Find where the given text appears and provide that cell's center as (x, y) coordinate. 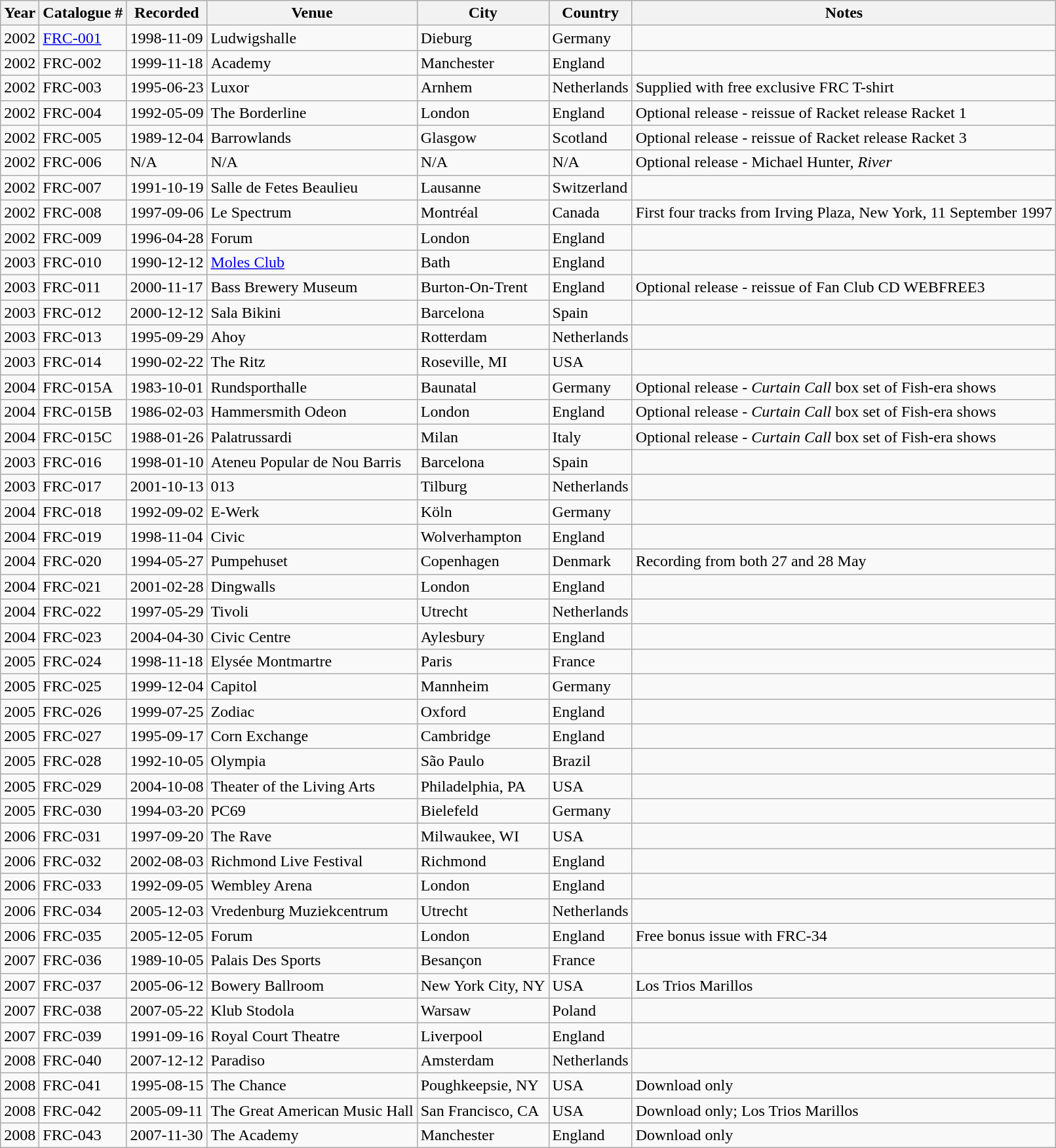
1983-10-01 (166, 387)
FRC-003 (83, 88)
FRC-035 (83, 936)
Supplied with free exclusive FRC T-shirt (844, 88)
FRC-024 (83, 661)
Bielefeld (482, 811)
1988-01-26 (166, 437)
The Rave (312, 836)
1997-09-20 (166, 836)
FRC-016 (83, 462)
Academy (312, 63)
Hammersmith Odeon (312, 412)
2005-12-03 (166, 911)
New York City, NY (482, 985)
Optional release - Michael Hunter, River (844, 163)
1992-05-09 (166, 113)
1990-02-22 (166, 362)
Klub Stodola (312, 1010)
1991-10-19 (166, 187)
Canada (590, 212)
The Academy (312, 1136)
Ahoy (312, 337)
Roseville, MI (482, 362)
FRC-038 (83, 1010)
Milwaukee, WI (482, 836)
1990-12-12 (166, 262)
Optional release - reissue of Racket release Racket 3 (844, 138)
FRC-030 (83, 811)
1999-07-25 (166, 711)
FRC-022 (83, 611)
FRC-014 (83, 362)
Bowery Ballroom (312, 985)
FRC-007 (83, 187)
2005-06-12 (166, 985)
The Chance (312, 1085)
Pumpehuset (312, 562)
1999-12-04 (166, 686)
FRC-009 (83, 237)
Barrowlands (312, 138)
Paris (482, 661)
Baunatal (482, 387)
FRC-036 (83, 961)
Bass Brewery Museum (312, 287)
Poughkeepsie, NY (482, 1085)
Mannheim (482, 686)
Elysée Montmartre (312, 661)
The Great American Music Hall (312, 1111)
Switzerland (590, 187)
013 (312, 487)
Dingwalls (312, 586)
Palais Des Sports (312, 961)
Richmond Live Festival (312, 861)
Rundsporthalle (312, 387)
1995-09-17 (166, 737)
1994-03-20 (166, 811)
FRC-010 (83, 262)
FRC-023 (83, 636)
Corn Exchange (312, 737)
Olympia (312, 761)
FRC-026 (83, 711)
Catalogue # (83, 13)
FRC-005 (83, 138)
FRC-002 (83, 63)
Warsaw (482, 1010)
Royal Court Theatre (312, 1035)
1989-12-04 (166, 138)
Montréal (482, 212)
Free bonus issue with FRC-34 (844, 936)
FRC-034 (83, 911)
1998-11-04 (166, 537)
1989-10-05 (166, 961)
2002-08-03 (166, 861)
First four tracks from Irving Plaza, New York, 11 September 1997 (844, 212)
Oxford (482, 711)
Paradiso (312, 1060)
Milan (482, 437)
1991-09-16 (166, 1035)
Ateneu Popular de Nou Barris (312, 462)
FRC-039 (83, 1035)
Salle de Fetes Beaulieu (312, 187)
FRC-040 (83, 1060)
2005-12-05 (166, 936)
FRC-025 (83, 686)
FRC-012 (83, 313)
Richmond (482, 861)
Download only; Los Trios Marillos (844, 1111)
The Ritz (312, 362)
1997-05-29 (166, 611)
Aylesbury (482, 636)
FRC-029 (83, 786)
Moles Club (312, 262)
Scotland (590, 138)
Philadelphia, PA (482, 786)
Rotterdam (482, 337)
Sala Bikini (312, 313)
FRC-037 (83, 985)
2001-10-13 (166, 487)
Vredenburg Muziekcentrum (312, 911)
1997-09-06 (166, 212)
Recorded (166, 13)
2007-12-12 (166, 1060)
Brazil (590, 761)
Köln (482, 512)
FRC-033 (83, 886)
Denmark (590, 562)
2000-11-17 (166, 287)
City (482, 13)
Arnhem (482, 88)
Wolverhampton (482, 537)
Year (20, 13)
FRC-015A (83, 387)
1986-02-03 (166, 412)
FRC-017 (83, 487)
FRC-018 (83, 512)
Tilburg (482, 487)
1992-10-05 (166, 761)
2007-05-22 (166, 1010)
Luxor (312, 88)
2005-09-11 (166, 1111)
FRC-028 (83, 761)
1996-04-28 (166, 237)
Bath (482, 262)
2001-02-28 (166, 586)
Copenhagen (482, 562)
Recording from both 27 and 28 May (844, 562)
Los Trios Marillos (844, 985)
Theater of the Living Arts (312, 786)
FRC-032 (83, 861)
Ludwigshalle (312, 38)
1998-01-10 (166, 462)
2004-04-30 (166, 636)
E-Werk (312, 512)
Country (590, 13)
Burton-On-Trent (482, 287)
FRC-004 (83, 113)
1995-09-29 (166, 337)
Amsterdam (482, 1060)
FRC-042 (83, 1111)
FRC-019 (83, 537)
Capitol (312, 686)
Civic Centre (312, 636)
Civic (312, 537)
1992-09-05 (166, 886)
FRC-011 (83, 287)
FRC-015B (83, 412)
Poland (590, 1010)
Tivoli (312, 611)
1992-09-02 (166, 512)
2000-12-12 (166, 313)
Le Spectrum (312, 212)
PC69 (312, 811)
1994-05-27 (166, 562)
FRC-001 (83, 38)
Cambridge (482, 737)
Notes (844, 13)
FRC-008 (83, 212)
1998-11-09 (166, 38)
2004-10-08 (166, 786)
Glasgow (482, 138)
São Paulo (482, 761)
FRC-006 (83, 163)
FRC-043 (83, 1136)
Optional release - reissue of Racket release Racket 1 (844, 113)
FRC-021 (83, 586)
1999-11-18 (166, 63)
Wembley Arena (312, 886)
Besançon (482, 961)
Zodiac (312, 711)
1995-06-23 (166, 88)
1995-08-15 (166, 1085)
FRC-020 (83, 562)
The Borderline (312, 113)
Venue (312, 13)
Liverpool (482, 1035)
FRC-027 (83, 737)
Dieburg (482, 38)
FRC-015C (83, 437)
San Francisco, CA (482, 1111)
Italy (590, 437)
FRC-013 (83, 337)
FRC-031 (83, 836)
FRC-041 (83, 1085)
1998-11-18 (166, 661)
Lausanne (482, 187)
Palatrussardi (312, 437)
Optional release - reissue of Fan Club CD WEBFREE3 (844, 287)
2007-11-30 (166, 1136)
